Scan for the cell matching the given text and deliver its [X, Y] coordinate at center. 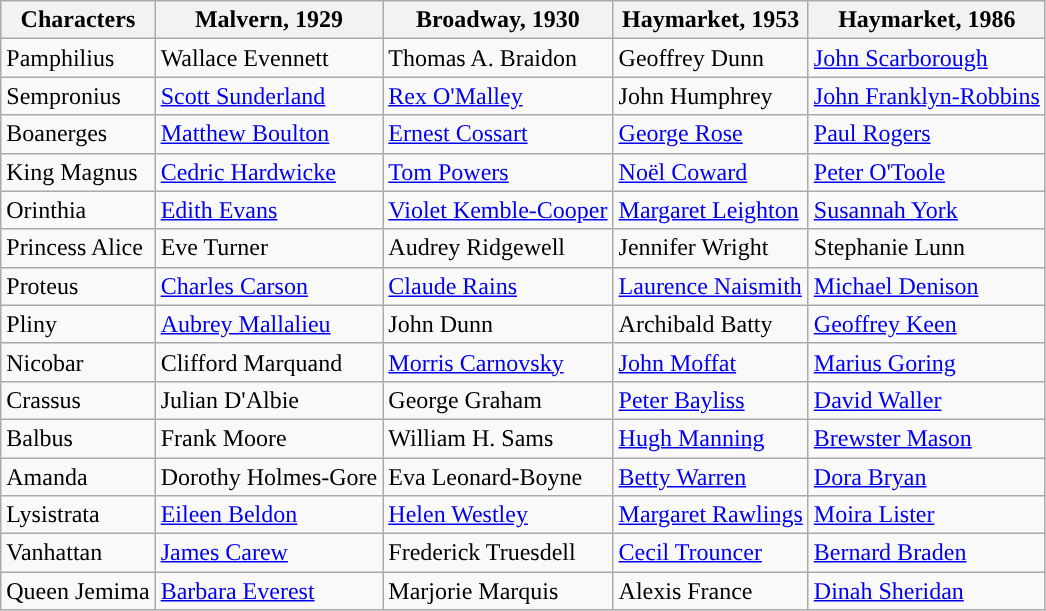
Dinah Sheridan [926, 591]
Eileen Beldon [269, 515]
Hugh Manning [710, 438]
Barbara Everest [269, 591]
Characters [78, 20]
Boanerges [78, 134]
John Moffat [710, 362]
Haymarket, 1953 [710, 20]
Haymarket, 1986 [926, 20]
Nicobar [78, 362]
Ernest Cossart [498, 134]
Eva Leonard-Boyne [498, 477]
Malvern, 1929 [269, 20]
King Magnus [78, 172]
William H. Sams [498, 438]
Laurence Naismith [710, 286]
Marius Goring [926, 362]
Dora Bryan [926, 477]
Queen Jemima [78, 591]
Bernard Braden [926, 553]
Violet Kemble-Cooper [498, 210]
Crassus [78, 400]
John Dunn [498, 324]
Jennifer Wright [710, 248]
Proteus [78, 286]
Eve Turner [269, 248]
Michael Denison [926, 286]
Stephanie Lunn [926, 248]
Matthew Boulton [269, 134]
Pliny [78, 324]
John Scarborough [926, 58]
Margaret Rawlings [710, 515]
George Graham [498, 400]
Frank Moore [269, 438]
Scott Sunderland [269, 96]
Amanda [78, 477]
Morris Carnovsky [498, 362]
Geoffrey Dunn [710, 58]
Cedric Hardwicke [269, 172]
David Waller [926, 400]
Moira Lister [926, 515]
Betty Warren [710, 477]
Lysistrata [78, 515]
Rex O'Malley [498, 96]
Alexis France [710, 591]
Edith Evans [269, 210]
Archibald Batty [710, 324]
John Franklyn-Robbins [926, 96]
Peter Bayliss [710, 400]
Cecil Trouncer [710, 553]
Noël Coward [710, 172]
George Rose [710, 134]
Claude Rains [498, 286]
Wallace Evennett [269, 58]
Princess Alice [78, 248]
Peter O'Toole [926, 172]
Sempronius [78, 96]
Tom Powers [498, 172]
Margaret Leighton [710, 210]
Dorothy Holmes-Gore [269, 477]
Geoffrey Keen [926, 324]
Orinthia [78, 210]
Susannah York [926, 210]
Julian D'Albie [269, 400]
Broadway, 1930 [498, 20]
Vanhattan [78, 553]
John Humphrey [710, 96]
Balbus [78, 438]
Aubrey Mallalieu [269, 324]
James Carew [269, 553]
Paul Rogers [926, 134]
Charles Carson [269, 286]
Thomas A. Braidon [498, 58]
Pamphilius [78, 58]
Frederick Truesdell [498, 553]
Brewster Mason [926, 438]
Audrey Ridgewell [498, 248]
Clifford Marquand [269, 362]
Helen Westley [498, 515]
Marjorie Marquis [498, 591]
